Identify which cell holds the provided text, then report its (X, Y) central coordinate. 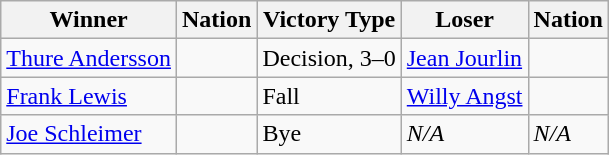
Willy Angst (464, 96)
Thure Andersson (89, 58)
Jean Jourlin (464, 58)
Winner (89, 20)
Joe Schleimer (89, 134)
Victory Type (329, 20)
Fall (329, 96)
Decision, 3–0 (329, 58)
Loser (464, 20)
Frank Lewis (89, 96)
Bye (329, 134)
